Identify which cell holds the provided text, then report its (X, Y) central coordinate. 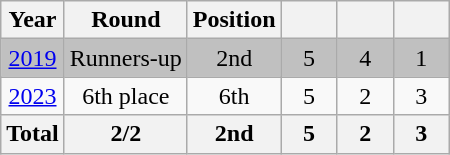
Runners-up (126, 58)
2019 (33, 58)
Year (33, 20)
6th place (126, 96)
1 (421, 58)
Total (33, 134)
Position (234, 20)
6th (234, 96)
4 (365, 58)
2/2 (126, 134)
Round (126, 20)
2023 (33, 96)
